Return [X, Y] of the center of cell containing provided text 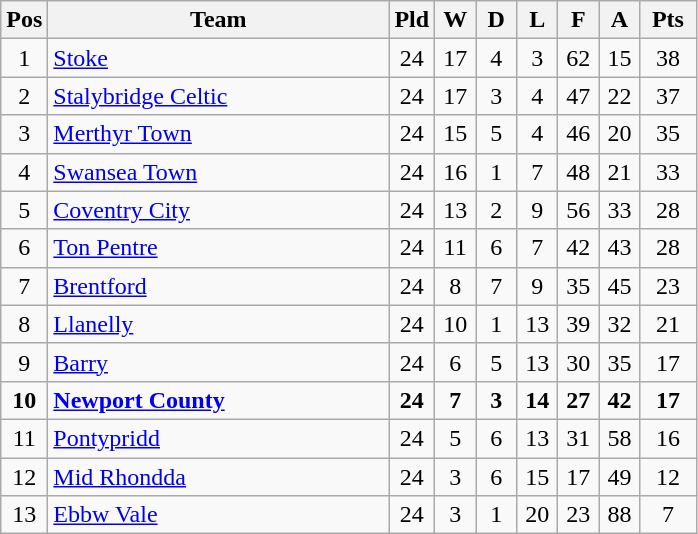
14 [538, 400]
Pld [412, 20]
38 [668, 58]
56 [578, 210]
W [456, 20]
30 [578, 362]
L [538, 20]
43 [620, 248]
45 [620, 286]
Brentford [218, 286]
22 [620, 96]
58 [620, 438]
Merthyr Town [218, 134]
27 [578, 400]
62 [578, 58]
A [620, 20]
Swansea Town [218, 172]
46 [578, 134]
32 [620, 324]
Pts [668, 20]
Mid Rhondda [218, 477]
Coventry City [218, 210]
Newport County [218, 400]
Ton Pentre [218, 248]
48 [578, 172]
Stalybridge Celtic [218, 96]
31 [578, 438]
Pontypridd [218, 438]
Pos [24, 20]
88 [620, 515]
37 [668, 96]
49 [620, 477]
47 [578, 96]
D [496, 20]
Ebbw Vale [218, 515]
39 [578, 324]
Stoke [218, 58]
Barry [218, 362]
Team [218, 20]
F [578, 20]
Llanelly [218, 324]
